Provide the [x, y] coordinate of the cell's center where the given text is located.  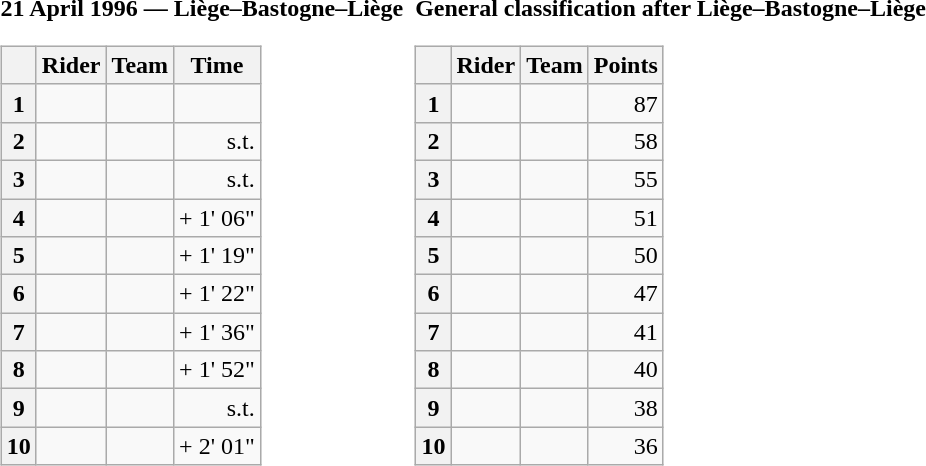
+ 2' 01" [218, 446]
40 [626, 370]
+ 1' 19" [218, 256]
55 [626, 179]
87 [626, 103]
Time [218, 65]
+ 1' 36" [218, 332]
36 [626, 446]
41 [626, 332]
51 [626, 217]
50 [626, 256]
+ 1' 22" [218, 294]
Points [626, 65]
47 [626, 294]
58 [626, 141]
+ 1' 52" [218, 370]
+ 1' 06" [218, 217]
38 [626, 408]
